Search for the cell housing the specified text and yield its [X, Y] center coordinate. 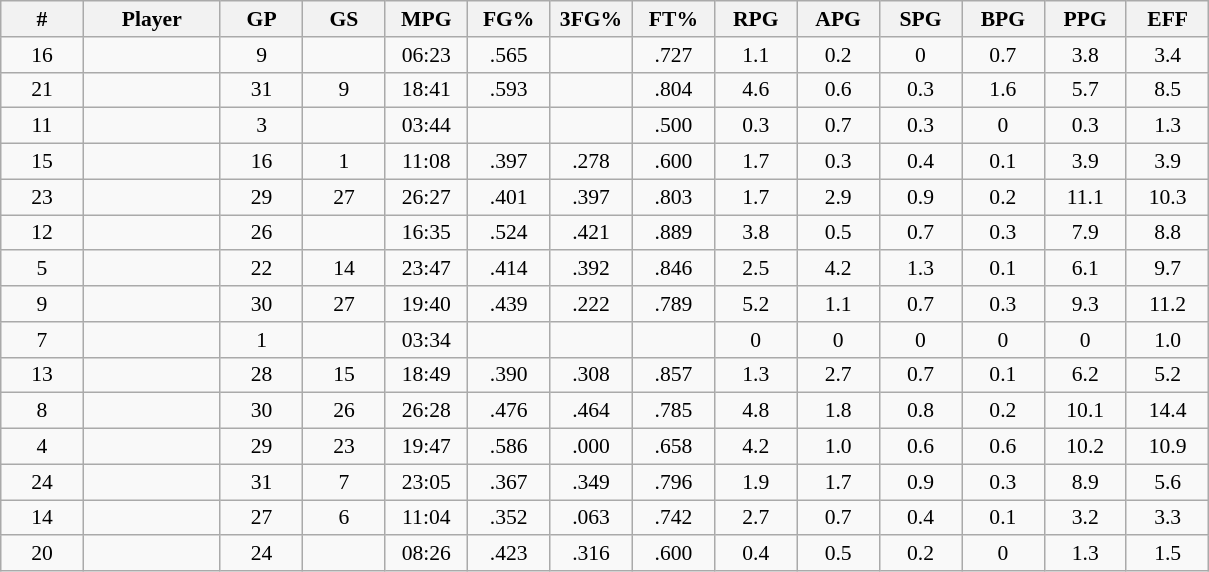
FT% [673, 19]
4.8 [756, 411]
.796 [673, 482]
8 [42, 411]
11.1 [1085, 197]
.063 [591, 518]
RPG [756, 19]
.401 [508, 197]
.392 [591, 269]
1.6 [1003, 90]
.586 [508, 447]
.476 [508, 411]
.846 [673, 269]
8.8 [1168, 233]
11:04 [426, 518]
5.6 [1168, 482]
APG [838, 19]
.658 [673, 447]
Player [152, 19]
.500 [673, 126]
4.6 [756, 90]
10.1 [1085, 411]
23:05 [426, 482]
.352 [508, 518]
22 [261, 269]
8.9 [1085, 482]
.278 [591, 162]
.565 [508, 55]
.308 [591, 375]
.367 [508, 482]
1.9 [756, 482]
5.7 [1085, 90]
16:35 [426, 233]
7.9 [1085, 233]
BPG [1003, 19]
.593 [508, 90]
.414 [508, 269]
8.5 [1168, 90]
21 [42, 90]
.857 [673, 375]
.524 [508, 233]
4 [42, 447]
26:28 [426, 411]
2.9 [838, 197]
11.2 [1168, 304]
18:41 [426, 90]
11 [42, 126]
.464 [591, 411]
9.3 [1085, 304]
13 [42, 375]
EFF [1168, 19]
18:49 [426, 375]
# [42, 19]
6 [344, 518]
9.7 [1168, 269]
08:26 [426, 554]
SPG [920, 19]
19:47 [426, 447]
26:27 [426, 197]
GS [344, 19]
.742 [673, 518]
.349 [591, 482]
10.3 [1168, 197]
3.2 [1085, 518]
1.5 [1168, 554]
11:08 [426, 162]
.785 [673, 411]
GP [261, 19]
20 [42, 554]
03:34 [426, 340]
12 [42, 233]
.390 [508, 375]
.439 [508, 304]
3 [261, 126]
.889 [673, 233]
.727 [673, 55]
19:40 [426, 304]
.222 [591, 304]
03:44 [426, 126]
.804 [673, 90]
3.4 [1168, 55]
06:23 [426, 55]
.000 [591, 447]
14.4 [1168, 411]
23:47 [426, 269]
3FG% [591, 19]
1.8 [838, 411]
.421 [591, 233]
6.2 [1085, 375]
MPG [426, 19]
6.1 [1085, 269]
10.9 [1168, 447]
28 [261, 375]
PPG [1085, 19]
0.8 [920, 411]
.789 [673, 304]
5 [42, 269]
FG% [508, 19]
.803 [673, 197]
3.3 [1168, 518]
10.2 [1085, 447]
.423 [508, 554]
.316 [591, 554]
2.5 [756, 269]
